From the cell containing the given text, extract its center point as [X, Y] coordinate. 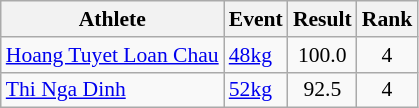
Event [256, 19]
Thi Nga Dinh [112, 90]
Result [322, 19]
48kg [256, 55]
Rank [388, 19]
Athlete [112, 19]
92.5 [322, 90]
52kg [256, 90]
Hoang Tuyet Loan Chau [112, 55]
100.0 [322, 55]
